Search for the cell housing the specified text and yield its (x, y) center coordinate. 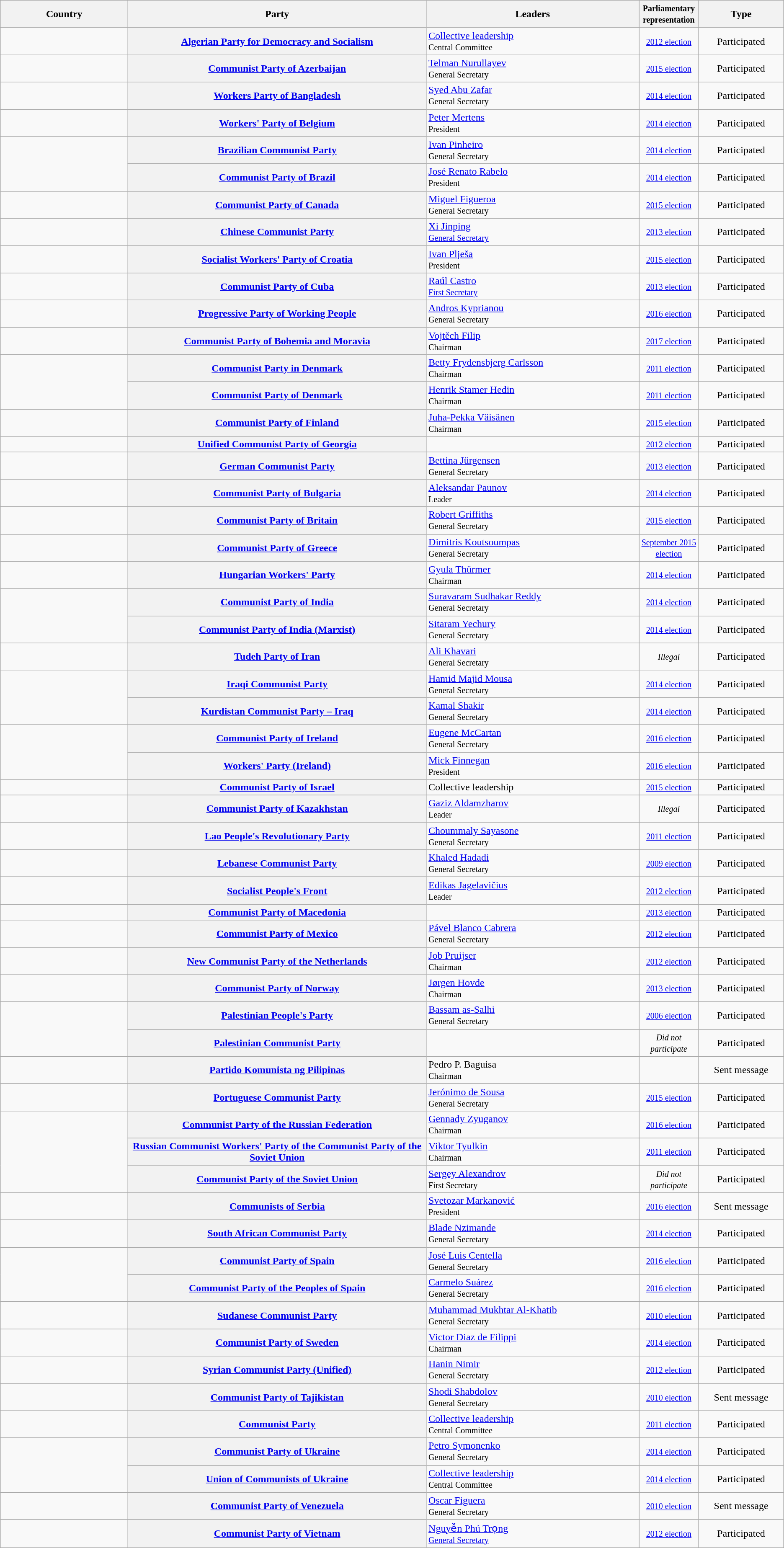
Edikas JagelavičiusLeader (533, 890)
Choummaly SayasoneGeneral Secretary (533, 836)
Communist Party of Britain (277, 520)
Workers Party of Bangladesh (277, 95)
New Communist Party of the Netherlands (277, 961)
Portuguese Communist Party (277, 1097)
Communist Party of Venezuela (277, 1506)
Palestinian Communist Party (277, 1043)
Raúl CastroFirst Secretary (533, 286)
Viktor TyulkinChairman (533, 1152)
Blade NzimandeGeneral Secretary (533, 1234)
Partido Komunista ng Pilipinas (277, 1070)
Communist Party of Tajikistan (277, 1397)
Lao People's Revolutionary Party (277, 836)
Ali KhavariGeneral Secretary (533, 657)
Kamal ShakirGeneral Secretary (533, 711)
Gennady ZyuganovChairman (533, 1124)
Country (64, 14)
Miguel FigueroaGeneral Secretary (533, 204)
Henrik Stamer HedinChairman (533, 395)
Syed Abu ZafarGeneral Secretary (533, 95)
Sudanese Communist Party (277, 1315)
Progressive Party of Working People (277, 313)
Chinese Communist Party (277, 232)
Tudeh Party of Iran (277, 657)
Socialist People's Front (277, 890)
Shodi ShabdolovGeneral Secretary (533, 1397)
Bettina JürgensenGeneral Secretary (533, 466)
Communist Party of Denmark (277, 395)
Leaders (533, 14)
Peter MertensPresident (533, 123)
Communist Party of Bulgaria (277, 493)
German Communist Party (277, 466)
Pável Blanco CabreraGeneral Secretary (533, 934)
Aleksandar PaunovLeader (533, 493)
Juha-Pekka VäisänenChairman (533, 423)
Communist Party of Ireland (277, 738)
Gyula ThürmerChairman (533, 575)
Unified Communist Party of Georgia (277, 444)
Communist Party of the Peoples of Spain (277, 1288)
Communist Party of Sweden (277, 1343)
Sitaram YechuryGeneral Secretary (533, 629)
Hungarian Workers' Party (277, 575)
Communist Party of India (277, 602)
Gaziz AldamzharovLeader (533, 809)
Communist Party of Israel (277, 787)
Communist Party of Kazakhstan (277, 809)
Brazilian Communist Party (277, 150)
Russian Communist Workers' Party of the Communist Party of the Soviet Union (277, 1152)
Communist Party of Ukraine (277, 1452)
Syrian Communist Party (Unified) (277, 1370)
Muhammad Mukhtar Al-KhatibGeneral Secretary (533, 1315)
Jørgen HovdeChairman (533, 988)
Vojtěch FilipChairman (533, 341)
Communist Party of Finland (277, 423)
Communist Party of India (Marxist) (277, 629)
2006 election (669, 1015)
Robert GriffithsGeneral Secretary (533, 520)
Communist Party in Denmark (277, 369)
Iraqi Communist Party (277, 684)
Parliamentaryrepresentation (669, 14)
Palestinian People's Party (277, 1015)
Carmelo SuárezGeneral Secretary (533, 1288)
Communist Party of Vietnam (277, 1534)
Algerian Party for Democracy and Socialism (277, 41)
Job PruijserChairman (533, 961)
Petro SymonenkoGeneral Secretary (533, 1452)
Communist Party of the Russian Federation (277, 1124)
Communists of Serbia (277, 1206)
Nguyễn Phú TrọngGeneral Secretary (533, 1534)
Xi JinpingGeneral Secretary (533, 232)
Kurdistan Communist Party – Iraq (277, 711)
Ivan PinheiroGeneral Secretary (533, 150)
Pedro P. BaguisaChairman (533, 1070)
September 2015 election (669, 548)
South African Communist Party (277, 1234)
2017 election (669, 341)
Union of Communists of Ukraine (277, 1478)
Communist Party of Azerbaijan (277, 69)
Communist Party of Greece (277, 548)
Type (741, 14)
Workers' Party (Ireland) (277, 766)
Workers' Party of Belgium (277, 123)
Ivan PlješaPresident (533, 259)
Svetozar MarkanovićPresident (533, 1206)
Communist Party (277, 1424)
Hanin NimirGeneral Secretary (533, 1370)
Betty Frydensbjerg CarlssonChairman (533, 369)
Communist Party of Norway (277, 988)
Khaled HadadiGeneral Secretary (533, 864)
Party (277, 14)
Communist Party of the Soviet Union (277, 1179)
2009 election (669, 864)
Communist Party of Mexico (277, 934)
Communist Party of Macedonia (277, 912)
Communist Party of Canada (277, 204)
Socialist Workers' Party of Croatia (277, 259)
Suravaram Sudhakar ReddyGeneral Secretary (533, 602)
Lebanese Communist Party (277, 864)
Mick FinneganPresident (533, 766)
Oscar FigueraGeneral Secretary (533, 1506)
Sergey AlexandrovFirst Secretary (533, 1179)
José Renato RabeloPresident (533, 178)
Bassam as-SalhiGeneral Secretary (533, 1015)
Telman NurullayevGeneral Secretary (533, 69)
Victor Diaz de FilippiChairman (533, 1343)
Collective leadership (533, 787)
Jerónimo de SousaGeneral Secretary (533, 1097)
José Luis CentellaGeneral Secretary (533, 1261)
Communist Party of Spain (277, 1261)
Dimitris KoutsoumpasGeneral Secretary (533, 548)
Communist Party of Bohemia and Moravia (277, 341)
Andros KyprianouGeneral Secretary (533, 313)
Communist Party of Brazil (277, 178)
Communist Party of Cuba (277, 286)
Hamid Majid MousaGeneral Secretary (533, 684)
Eugene McCartanGeneral Secretary (533, 738)
